Search for the cell housing the specified text and yield its (x, y) center coordinate. 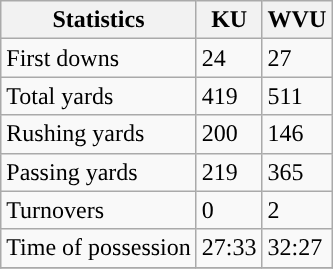
419 (229, 96)
27 (297, 58)
219 (229, 172)
Time of possession (99, 248)
Statistics (99, 20)
0 (229, 210)
146 (297, 134)
27:33 (229, 248)
Turnovers (99, 210)
First downs (99, 58)
Rushing yards (99, 134)
24 (229, 58)
WVU (297, 20)
32:27 (297, 248)
Total yards (99, 96)
KU (229, 20)
365 (297, 172)
2 (297, 210)
200 (229, 134)
Passing yards (99, 172)
511 (297, 96)
